Return the [X, Y] coordinate for the center point of the cell that contains the specified text.  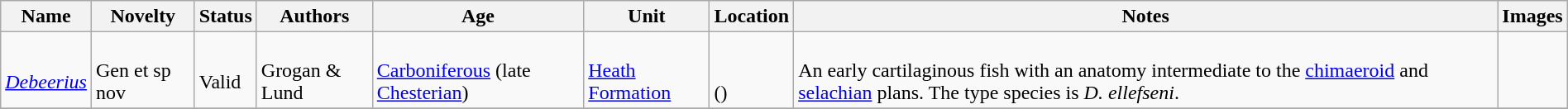
Gen et sp nov [142, 70]
Status [225, 17]
Unit [647, 17]
Carboniferous (late Chesterian) [478, 70]
Notes [1146, 17]
Debeerius [46, 70]
Heath Formation [647, 70]
Name [46, 17]
Location [752, 17]
Grogan & Lund [314, 70]
Authors [314, 17]
Novelty [142, 17]
Images [1532, 17]
Age [478, 17]
An early cartilaginous fish with an anatomy intermediate to the chimaeroid and selachian plans. The type species is D. ellefseni. [1146, 70]
Valid [225, 70]
() [752, 70]
